Return the [x, y] coordinate for the center point of the cell that contains the specified text.  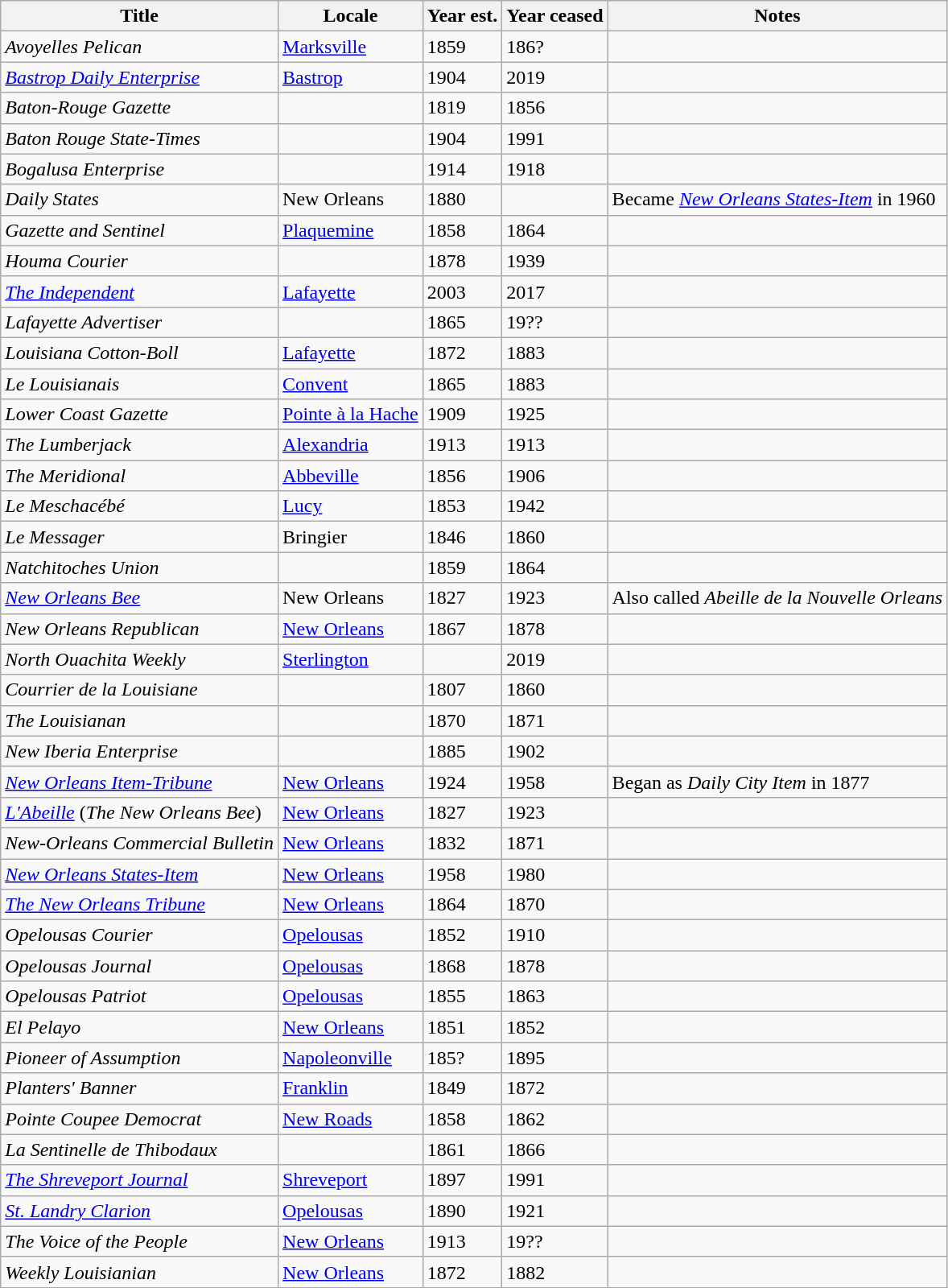
The Shreveport Journal [140, 1180]
1939 [555, 261]
2017 [555, 291]
1855 [462, 997]
1906 [555, 476]
Opelousas Patriot [140, 997]
1942 [555, 506]
El Pelayo [140, 1027]
Daily States [140, 200]
Avoyelles Pelican [140, 47]
Year est. [462, 16]
1832 [462, 843]
Sterlington [351, 659]
New Orleans Republican [140, 629]
The Lumberjack [140, 445]
1914 [462, 169]
St. Landry Clarion [140, 1211]
New Orleans Item-Tribune [140, 782]
The Independent [140, 291]
1819 [462, 108]
Opelousas Journal [140, 966]
Baton-Rouge Gazette [140, 108]
Title [140, 16]
1880 [462, 200]
Pointe Coupee Democrat [140, 1119]
Planters' Banner [140, 1088]
1902 [555, 751]
Bastrop [351, 77]
1921 [555, 1211]
1863 [555, 997]
1853 [462, 506]
Pointe à la Hache [351, 415]
1909 [462, 415]
1925 [555, 415]
1885 [462, 751]
Lower Coast Gazette [140, 415]
1895 [555, 1058]
1807 [462, 690]
Plaquemine [351, 230]
1849 [462, 1088]
1924 [462, 782]
1862 [555, 1119]
Marksville [351, 47]
1868 [462, 966]
Lucy [351, 506]
Natchitoches Union [140, 568]
186? [555, 47]
Napoleonville [351, 1058]
2003 [462, 291]
Le Messager [140, 537]
1867 [462, 629]
1897 [462, 1180]
Le Meschacébé [140, 506]
1980 [555, 873]
1882 [555, 1272]
Baton Rouge State-Times [140, 138]
Gazette and Sentinel [140, 230]
Abbeville [351, 476]
New-Orleans Commercial Bulletin [140, 843]
1846 [462, 537]
New Orleans States-Item [140, 873]
Opelousas Courier [140, 935]
L'Abeille (The New Orleans Bee) [140, 812]
The Meridional [140, 476]
The Louisianan [140, 720]
Alexandria [351, 445]
Louisiana Cotton-Boll [140, 353]
Also called Abeille de la Nouvelle Orleans [777, 598]
North Ouachita Weekly [140, 659]
Bastrop Daily Enterprise [140, 77]
The New Orleans Tribune [140, 905]
Notes [777, 16]
Franklin [351, 1088]
New Roads [351, 1119]
Courrier de la Louisiane [140, 690]
Became New Orleans States-Item in 1960 [777, 200]
La Sentinelle de Thibodaux [140, 1150]
Le Louisianais [140, 384]
Locale [351, 16]
Lafayette Advertiser [140, 322]
Convent [351, 384]
Bringier [351, 537]
Weekly Louisianian [140, 1272]
Shreveport [351, 1180]
Began as Daily City Item in 1877 [777, 782]
1851 [462, 1027]
The Voice of the People [140, 1241]
1866 [555, 1150]
1890 [462, 1211]
Bogalusa Enterprise [140, 169]
185? [462, 1058]
Year ceased [555, 16]
1861 [462, 1150]
1918 [555, 169]
1910 [555, 935]
New Iberia Enterprise [140, 751]
New Orleans Bee [140, 598]
Houma Courier [140, 261]
Pioneer of Assumption [140, 1058]
